Return [x, y] of the center of cell containing provided text 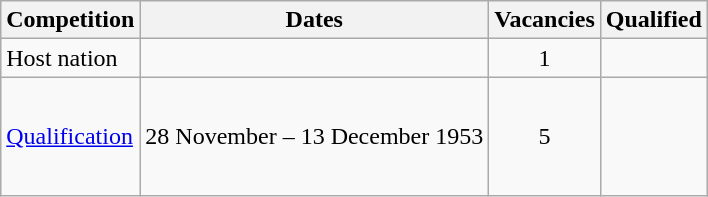
28 November – 13 December 1953 [314, 136]
Vacancies [545, 20]
5 [545, 136]
Host nation [70, 58]
1 [545, 58]
Qualified [654, 20]
Dates [314, 20]
Qualification [70, 136]
Competition [70, 20]
